Search for the cell housing the specified text and yield its (x, y) center coordinate. 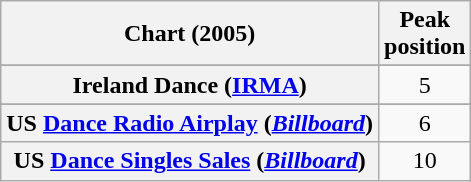
US Dance Singles Sales (Billboard) (190, 161)
6 (425, 123)
5 (425, 85)
Chart (2005) (190, 34)
Ireland Dance (IRMA) (190, 85)
Peakposition (425, 34)
US Dance Radio Airplay (Billboard) (190, 123)
10 (425, 161)
